Provide the (x, y) coordinate of the cell's center where the given text is located.  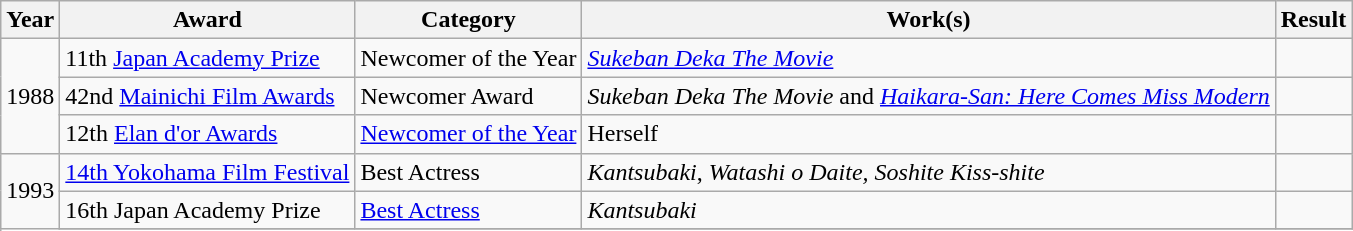
Newcomer Award (468, 96)
Work(s) (928, 20)
16th Japan Academy Prize (208, 210)
Category (468, 20)
Sukeban Deka The Movie (928, 58)
Kantsubaki (928, 210)
Kantsubaki, Watashi o Daite, Soshite Kiss-shite (928, 172)
1988 (30, 96)
1993 (30, 191)
Award (208, 20)
11th Japan Academy Prize (208, 58)
Sukeban Deka The Movie and Haikara-San: Here Comes Miss Modern (928, 96)
12th Elan d'or Awards (208, 134)
14th Yokohama Film Festival (208, 172)
Herself (928, 134)
Result (1313, 20)
42nd Mainichi Film Awards (208, 96)
Year (30, 20)
